For the text-containing cell, return its midpoint in (x, y) coordinate format. 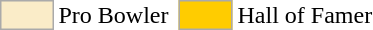
Pro Bowler (114, 15)
